Detect which cell encompasses the target text, then output its [X, Y] center coordinate. 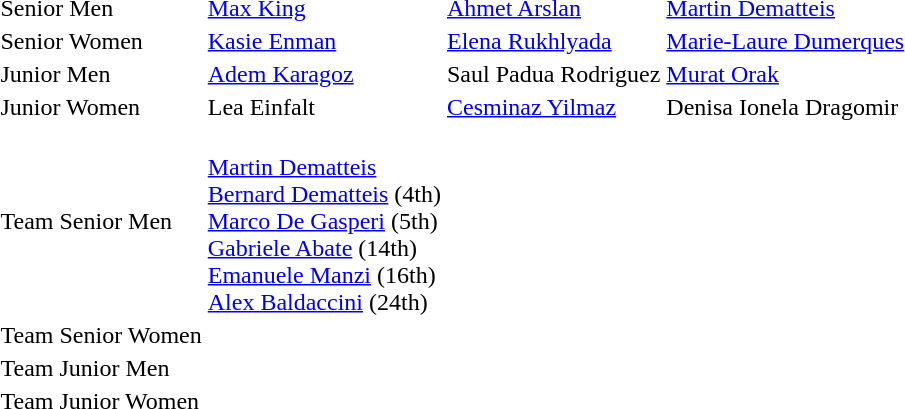
Saul Padua Rodriguez [554, 74]
Lea Einfalt [324, 107]
Cesminaz Yilmaz [554, 107]
Elena Rukhlyada [554, 41]
Martin Dematteis Bernard Dematteis (4th)Marco De Gasperi (5th)Gabriele Abate (14th)Emanuele Manzi (16th) Alex Baldaccini (24th) [324, 221]
Adem Karagoz [324, 74]
Kasie Enman [324, 41]
